Pinpoint the cell where the given text exists, returning its (X, Y) midpoint coordinate. 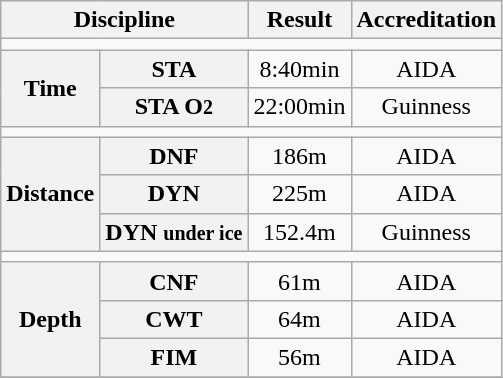
STA O2 (174, 107)
Result (300, 20)
56m (300, 357)
STA (174, 69)
Accreditation (426, 20)
DYN under ice (174, 232)
8:40min (300, 69)
22:00min (300, 107)
Time (50, 88)
64m (300, 319)
CWT (174, 319)
DYN (174, 194)
186m (300, 156)
61m (300, 281)
152.4m (300, 232)
225m (300, 194)
Distance (50, 194)
DNF (174, 156)
CNF (174, 281)
FIM (174, 357)
Depth (50, 319)
Discipline (124, 20)
